Provide the (X, Y) coordinate of the cell's center where the given text is located.  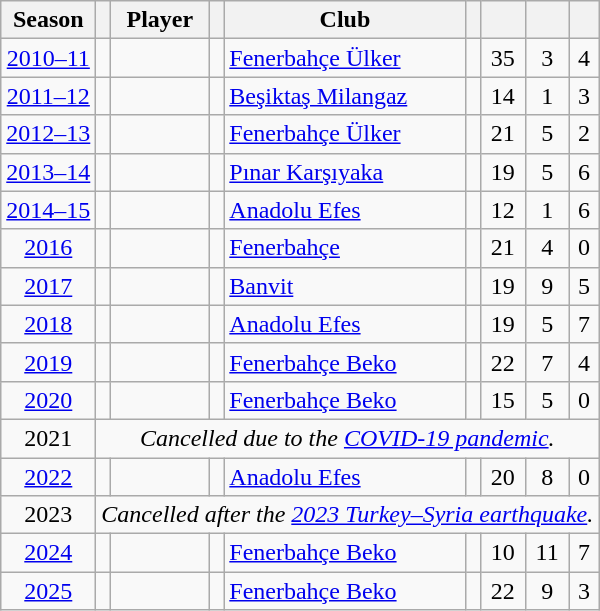
2010–11 (48, 58)
2014–15 (48, 210)
Cancelled after the 2023 Turkey–Syria earthquake. (348, 515)
Player (160, 20)
15 (502, 400)
12 (502, 210)
2024 (48, 553)
Fenerbahçe (345, 248)
2021 (48, 438)
35 (502, 58)
2011–12 (48, 96)
Club (345, 20)
2012–13 (48, 134)
2025 (48, 591)
2018 (48, 324)
11 (547, 553)
Banvit (345, 286)
2013–14 (48, 172)
2023 (48, 515)
10 (502, 553)
20 (502, 477)
2016 (48, 248)
Cancelled due to the COVID-19 pandemic. (348, 438)
2 (584, 134)
2017 (48, 286)
2019 (48, 362)
8 (547, 477)
Beşiktaş Milangaz (345, 96)
Pınar Karşıyaka (345, 172)
2020 (48, 400)
2022 (48, 477)
14 (502, 96)
Season (48, 20)
